Detect which cell encompasses the target text, then output its (x, y) center coordinate. 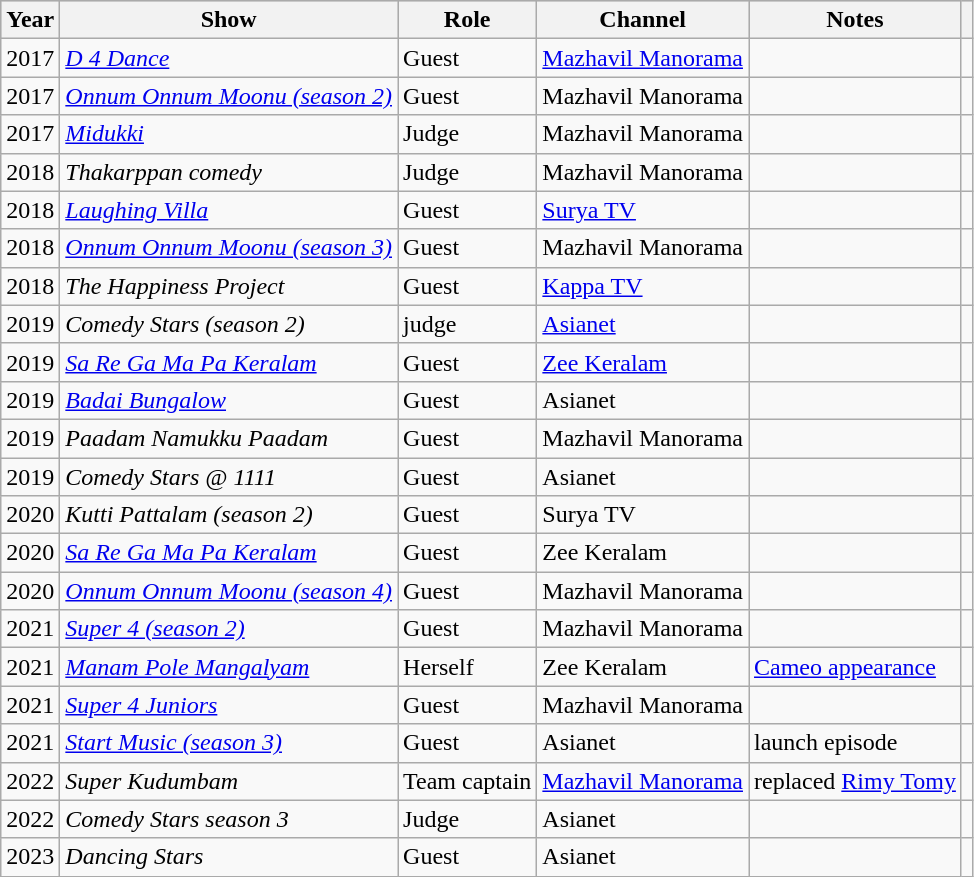
Onnum Onnum Moonu (season 4) (229, 591)
Super Kudumbam (229, 781)
Cameo appearance (854, 667)
Thakarppan comedy (229, 172)
Onnum Onnum Moonu (season 2) (229, 96)
Kappa TV (643, 286)
Team captain (468, 781)
The Happiness Project (229, 286)
Comedy Stars (season 2) (229, 324)
Badai Bungalow (229, 400)
Midukki (229, 134)
Kutti Pattalam (season 2) (229, 515)
Role (468, 20)
Show (229, 20)
Dancing Stars (229, 857)
Comedy Stars @ 1111 (229, 477)
Super 4 (season 2) (229, 629)
Herself (468, 667)
Onnum Onnum Moonu (season 3) (229, 248)
2023 (30, 857)
launch episode (854, 743)
replaced Rimy Tomy (854, 781)
Super 4 Juniors (229, 705)
Year (30, 20)
judge (468, 324)
Manam Pole Mangalyam (229, 667)
Laughing Villa (229, 210)
Start Music (season 3) (229, 743)
Notes (854, 20)
Comedy Stars season 3 (229, 819)
Channel (643, 20)
D 4 Dance (229, 58)
Paadam Namukku Paadam (229, 438)
